From the cell containing the given text, extract its center point as [x, y] coordinate. 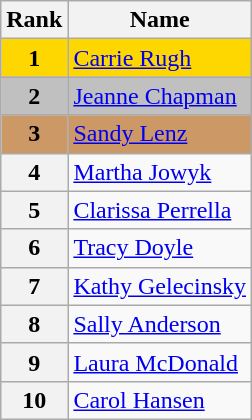
Name [160, 20]
Rank [34, 20]
Laura McDonald [160, 362]
Clarissa Perrella [160, 210]
9 [34, 362]
8 [34, 324]
6 [34, 248]
Carrie Rugh [160, 58]
7 [34, 286]
Carol Hansen [160, 400]
1 [34, 58]
Martha Jowyk [160, 172]
Tracy Doyle [160, 248]
Sally Anderson [160, 324]
2 [34, 96]
Jeanne Chapman [160, 96]
Kathy Gelecinsky [160, 286]
Sandy Lenz [160, 134]
4 [34, 172]
10 [34, 400]
5 [34, 210]
3 [34, 134]
